Determine the (x, y) coordinate at the center of the cell enclosing the given text.  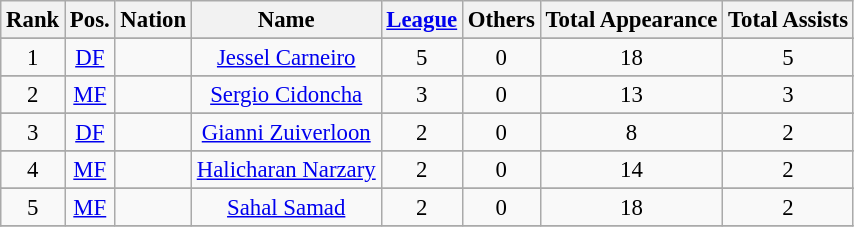
14 (632, 170)
Others (501, 20)
Sergio Cidoncha (286, 95)
Halicharan Narzary (286, 170)
8 (632, 133)
4 (33, 170)
Jessel Carneiro (286, 58)
Rank (33, 20)
Pos. (90, 20)
Gianni Zuiverloon (286, 133)
1 (33, 58)
Sahal Samad (286, 208)
Total Assists (788, 20)
Total Appearance (632, 20)
13 (632, 95)
Name (286, 20)
Nation (153, 20)
League (422, 20)
